For the text-containing cell, return its midpoint in [X, Y] coordinate format. 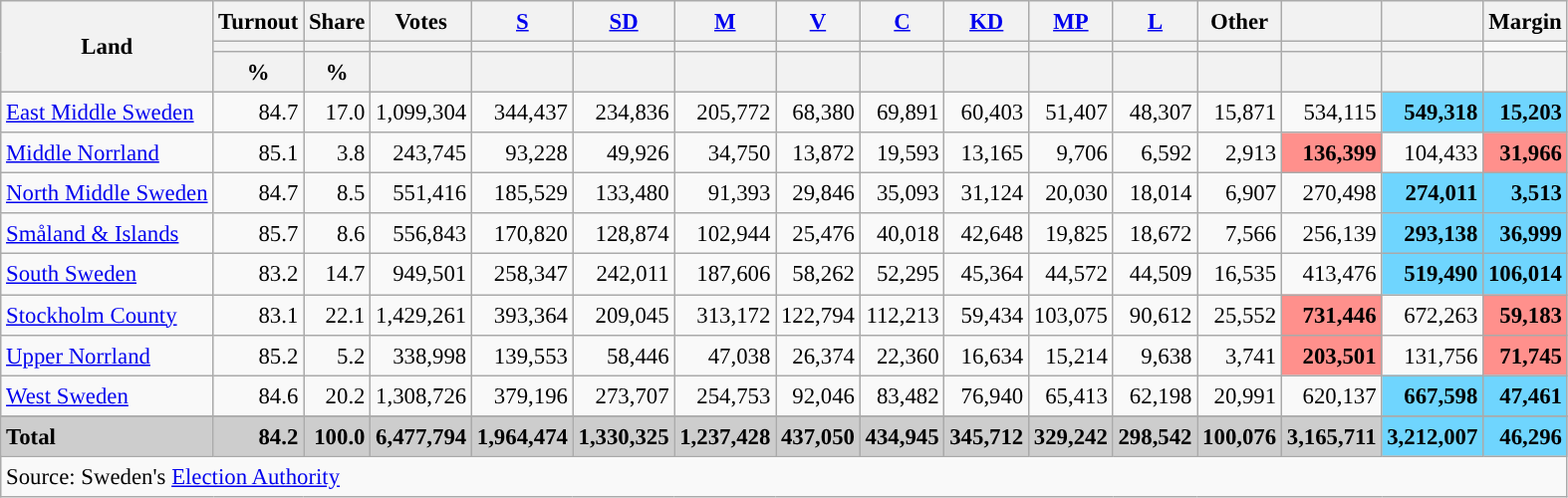
22,360 [903, 355]
18,014 [1156, 193]
1,330,325 [624, 436]
48,307 [1156, 114]
Source: Sweden's Election Authority [785, 476]
16,535 [1239, 275]
209,045 [624, 315]
234,836 [624, 114]
139,553 [522, 355]
1,237,428 [725, 436]
25,552 [1239, 315]
44,572 [1072, 275]
949,501 [421, 275]
69,891 [903, 114]
83.1 [259, 315]
90,612 [1156, 315]
258,347 [522, 275]
58,262 [819, 275]
274,011 [1433, 193]
2,913 [1239, 153]
122,794 [819, 315]
379,196 [522, 396]
1,964,474 [522, 436]
20,991 [1239, 396]
7,566 [1239, 233]
Småland & Islands [108, 233]
85.1 [259, 153]
47,038 [725, 355]
C [903, 22]
South Sweden [108, 275]
344,437 [522, 114]
MP [1072, 22]
52,295 [903, 275]
68,380 [819, 114]
Votes [421, 22]
15,214 [1072, 355]
6,907 [1239, 193]
672,263 [1433, 315]
51,407 [1072, 114]
3,513 [1526, 193]
KD [986, 22]
76,940 [986, 396]
15,871 [1239, 114]
40,018 [903, 233]
L [1156, 22]
Margin [1526, 22]
102,944 [725, 233]
313,172 [725, 315]
18,672 [1156, 233]
100,076 [1239, 436]
19,825 [1072, 233]
293,138 [1433, 233]
Stockholm County [108, 315]
92,046 [819, 396]
534,115 [1331, 114]
34,750 [725, 153]
16,634 [986, 355]
65,413 [1072, 396]
42,648 [986, 233]
519,490 [1433, 275]
3,212,007 [1433, 436]
8.6 [337, 233]
104,433 [1433, 153]
170,820 [522, 233]
84.6 [259, 396]
62,198 [1156, 396]
Total [108, 436]
Land [108, 47]
25,476 [819, 233]
85.2 [259, 355]
26,374 [819, 355]
V [819, 22]
Other [1239, 22]
13,872 [819, 153]
185,529 [522, 193]
731,446 [1331, 315]
44,509 [1156, 275]
393,364 [522, 315]
256,139 [1331, 233]
36,999 [1526, 233]
133,480 [624, 193]
128,874 [624, 233]
84.2 [259, 436]
Upper Norrland [108, 355]
136,399 [1331, 153]
6,592 [1156, 153]
551,416 [421, 193]
20,030 [1072, 193]
20.2 [337, 396]
Turnout [259, 22]
60,403 [986, 114]
45,364 [986, 275]
59,434 [986, 315]
243,745 [421, 153]
19,593 [903, 153]
17.0 [337, 114]
620,137 [1331, 396]
6,477,794 [421, 436]
46,296 [1526, 436]
270,498 [1331, 193]
1,429,261 [421, 315]
3,165,711 [1331, 436]
329,242 [1072, 436]
434,945 [903, 436]
413,476 [1331, 275]
83.2 [259, 275]
29,846 [819, 193]
242,011 [624, 275]
100.0 [337, 436]
91,393 [725, 193]
103,075 [1072, 315]
22.1 [337, 315]
338,998 [421, 355]
59,183 [1526, 315]
1,308,726 [421, 396]
47,461 [1526, 396]
556,843 [421, 233]
31,966 [1526, 153]
437,050 [819, 436]
31,124 [986, 193]
106,014 [1526, 275]
273,707 [624, 396]
North Middle Sweden [108, 193]
549,318 [1433, 114]
85.7 [259, 233]
35,093 [903, 193]
5.2 [337, 355]
14.7 [337, 275]
298,542 [1156, 436]
West Sweden [108, 396]
667,598 [1433, 396]
1,099,304 [421, 114]
49,926 [624, 153]
Share [337, 22]
15,203 [1526, 114]
S [522, 22]
254,753 [725, 396]
9,638 [1156, 355]
83,482 [903, 396]
East Middle Sweden [108, 114]
131,756 [1433, 355]
203,501 [1331, 355]
71,745 [1526, 355]
3.8 [337, 153]
Middle Norrland [108, 153]
9,706 [1072, 153]
93,228 [522, 153]
187,606 [725, 275]
205,772 [725, 114]
SD [624, 22]
58,446 [624, 355]
13,165 [986, 153]
3,741 [1239, 355]
112,213 [903, 315]
8.5 [337, 193]
M [725, 22]
345,712 [986, 436]
